Locate the cell with the specified text and output its (X, Y) center coordinate. 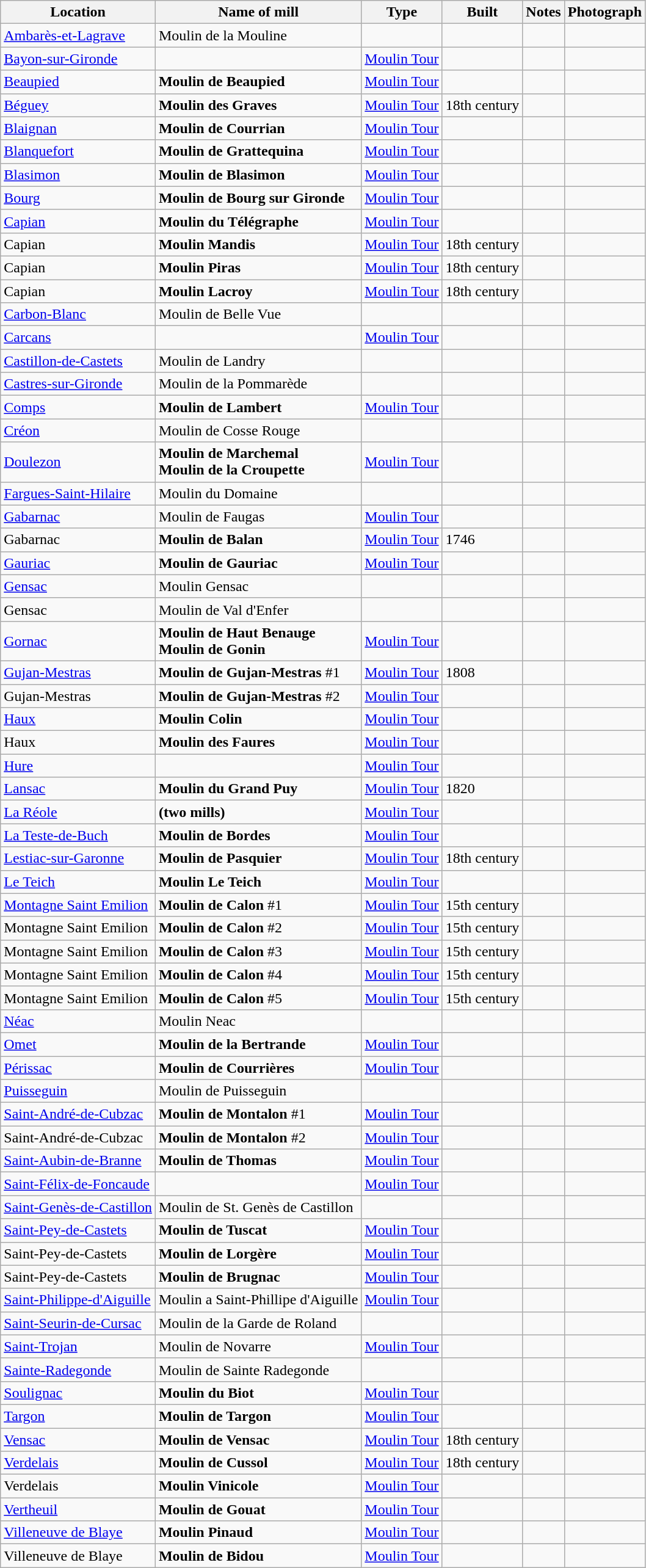
Location (78, 12)
Moulin de Lorgère (258, 1254)
Béguey (78, 105)
Saint-Aubin-de-Branne (78, 1161)
Moulin de Lambert (258, 407)
Créon (78, 430)
Moulin du Télégraphe (258, 221)
Moulin Piras (258, 267)
Photograph (604, 12)
Moulin de Brugnac (258, 1277)
Moulin Colin (258, 719)
Lestiac-sur-Garonne (78, 858)
Castillon-de-Castets (78, 361)
Beaupied (78, 82)
Sainte-Radegonde (78, 1370)
Périssac (78, 1068)
Saint-Trojan (78, 1346)
Built (482, 12)
(two mills) (258, 812)
Moulin de Gujan-Mestras #2 (258, 695)
Saint-Philippe-d'Aiguille (78, 1300)
Moulin Le Teich (258, 882)
Moulin Lacroy (258, 291)
Moulin de la Bertrande (258, 1044)
Blanquefort (78, 151)
Omet (78, 1044)
Saint-Félix-de-Foncaude (78, 1184)
Moulin de Val d'Enfer (258, 609)
Moulin de Bordes (258, 835)
Castres-sur-Gironde (78, 384)
Moulin de Calon #5 (258, 998)
Moulin de Sainte Radegonde (258, 1370)
Saint-Genès-de-Castillon (78, 1207)
Moulin de Beaupied (258, 82)
Moulin de Calon #2 (258, 928)
1746 (482, 540)
Moulin de Tuscat (258, 1230)
Moulin de Calon #4 (258, 975)
1808 (482, 672)
Moulin de Montalon #2 (258, 1138)
Moulin du Domaine (258, 493)
Fargues-Saint-Hilaire (78, 493)
Moulin de St. Genès de Castillon (258, 1207)
1820 (482, 789)
Moulin de Bourg sur Gironde (258, 198)
Néac (78, 1021)
Moulin de Gouat (258, 1509)
Moulin Gensac (258, 586)
Moulin de Landry (258, 361)
Moulin de la Pommarède (258, 384)
La Réole (78, 812)
Moulin de Thomas (258, 1161)
Moulin de Belle Vue (258, 314)
Moulin de Cosse Rouge (258, 430)
Blasimon (78, 175)
Moulin de Cussol (258, 1463)
Moulin des Graves (258, 105)
Moulin des Faures (258, 742)
Saint-Seurin-de-Cursac (78, 1323)
Targon (78, 1416)
Moulin de Calon #3 (258, 951)
Blaignan (78, 128)
Moulin de Haut BenaugeMoulin de Gonin (258, 641)
Moulin Vinicole (258, 1486)
Comps (78, 407)
Moulin de Pasquier (258, 858)
Moulin a Saint-Phillipe d'Aiguille (258, 1300)
Moulin du Grand Puy (258, 789)
Moulin de Courrian (258, 128)
Moulin Neac (258, 1021)
Ambarès-et-Lagrave (78, 35)
Moulin Mandis (258, 244)
Lansac (78, 789)
La Teste-de-Buch (78, 835)
Type (402, 12)
Moulin de Blasimon (258, 175)
Notes (543, 12)
Hure (78, 766)
Carcans (78, 338)
Moulin de la Garde de Roland (258, 1323)
Moulin de Targon (258, 1416)
Moulin du Biot (258, 1393)
Vertheuil (78, 1509)
Moulin de Vensac (258, 1439)
Moulin de Courrières (258, 1068)
Le Teich (78, 882)
Moulin de Montalon #1 (258, 1114)
Gauriac (78, 563)
Moulin de la Mouline (258, 35)
Moulin de Puisseguin (258, 1091)
Moulin de Grattequina (258, 151)
Moulin de Balan (258, 540)
Name of mill (258, 12)
Carbon-Blanc (78, 314)
Vensac (78, 1439)
Moulin de Calon #1 (258, 905)
Moulin Pinaud (258, 1533)
Doulezon (78, 462)
Gornac (78, 641)
Bayon-sur-Gironde (78, 59)
Puisseguin (78, 1091)
Moulin de Bidou (258, 1556)
Moulin de Gujan-Mestras #1 (258, 672)
Soulignac (78, 1393)
Moulin de Faugas (258, 517)
Bourg (78, 198)
Moulin de Novarre (258, 1346)
Moulin de MarchemalMoulin de la Croupette (258, 462)
Moulin de Gauriac (258, 563)
